From the cell containing the given text, extract its center point as (X, Y) coordinate. 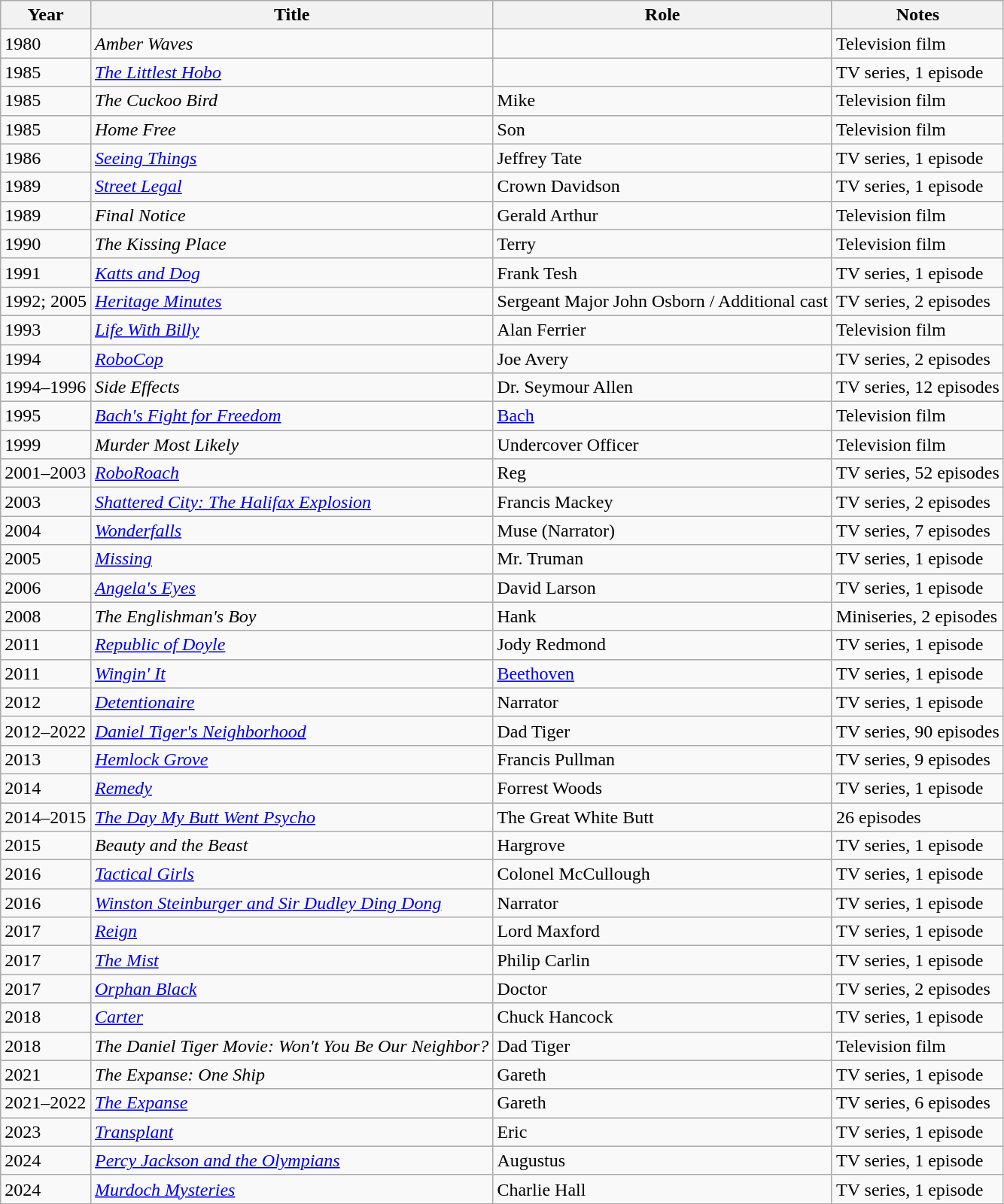
Augustus (662, 1160)
TV series, 90 episodes (917, 731)
2021 (46, 1075)
Gerald Arthur (662, 215)
2013 (46, 759)
TV series, 9 episodes (917, 759)
1986 (46, 158)
26 episodes (917, 816)
The Cuckoo Bird (291, 101)
2003 (46, 502)
2023 (46, 1132)
1993 (46, 330)
Charlie Hall (662, 1189)
Heritage Minutes (291, 301)
2014–2015 (46, 816)
Amber Waves (291, 44)
The Expanse (291, 1103)
Winston Steinburger and Sir Dudley Ding Dong (291, 903)
Joe Avery (662, 359)
Francis Pullman (662, 759)
Shattered City: The Halifax Explosion (291, 502)
Carter (291, 1017)
TV series, 7 episodes (917, 531)
Angela's Eyes (291, 588)
2015 (46, 846)
The Englishman's Boy (291, 616)
Reign (291, 932)
Wonderfalls (291, 531)
Katts and Dog (291, 272)
1991 (46, 272)
Year (46, 15)
1999 (46, 445)
Title (291, 15)
TV series, 52 episodes (917, 473)
TV series, 6 episodes (917, 1103)
Home Free (291, 129)
The Mist (291, 960)
The Day My Butt Went Psycho (291, 816)
Side Effects (291, 388)
Jody Redmond (662, 645)
Hargrove (662, 846)
Dr. Seymour Allen (662, 388)
Beauty and the Beast (291, 846)
1980 (46, 44)
1995 (46, 416)
Life With Billy (291, 330)
Detentionaire (291, 702)
2012 (46, 702)
Republic of Doyle (291, 645)
Reg (662, 473)
Miniseries, 2 episodes (917, 616)
Bach's Fight for Freedom (291, 416)
RoboRoach (291, 473)
2008 (46, 616)
Street Legal (291, 187)
1992; 2005 (46, 301)
Colonel McCullough (662, 874)
Seeing Things (291, 158)
Hemlock Grove (291, 759)
Murder Most Likely (291, 445)
The Great White Butt (662, 816)
2006 (46, 588)
2021–2022 (46, 1103)
Chuck Hancock (662, 1017)
Doctor (662, 989)
Terry (662, 244)
Lord Maxford (662, 932)
Frank Tesh (662, 272)
Remedy (291, 788)
Notes (917, 15)
Murdoch Mysteries (291, 1189)
1994 (46, 359)
Transplant (291, 1132)
Eric (662, 1132)
Muse (Narrator) (662, 531)
The Daniel Tiger Movie: Won't You Be Our Neighbor? (291, 1046)
Forrest Woods (662, 788)
Philip Carlin (662, 960)
Son (662, 129)
Tactical Girls (291, 874)
Percy Jackson and the Olympians (291, 1160)
Sergeant Major John Osborn / Additional cast (662, 301)
Crown Davidson (662, 187)
RoboCop (291, 359)
2005 (46, 559)
Bach (662, 416)
The Littlest Hobo (291, 72)
Missing (291, 559)
Beethoven (662, 673)
Jeffrey Tate (662, 158)
2014 (46, 788)
The Expanse: One Ship (291, 1075)
1994–1996 (46, 388)
Francis Mackey (662, 502)
The Kissing Place (291, 244)
Alan Ferrier (662, 330)
2012–2022 (46, 731)
Final Notice (291, 215)
Undercover Officer (662, 445)
Mike (662, 101)
Mr. Truman (662, 559)
Wingin' It (291, 673)
2004 (46, 531)
Daniel Tiger's Neighborhood (291, 731)
TV series, 12 episodes (917, 388)
2001–2003 (46, 473)
Role (662, 15)
Hank (662, 616)
1990 (46, 244)
Orphan Black (291, 989)
David Larson (662, 588)
